Scan for the cell matching the given text and deliver its [X, Y] coordinate at center. 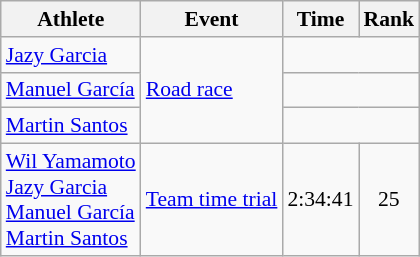
Team time trial [212, 200]
Jazy Garcia [71, 55]
Event [212, 19]
Athlete [71, 19]
Rank [390, 19]
Martin Santos [71, 126]
Wil YamamotoJazy GarciaManuel GarcíaMartin Santos [71, 200]
Road race [212, 90]
Time [320, 19]
2:34:41 [320, 200]
Manuel García [71, 90]
25 [390, 200]
